Return [x, y] of the center of cell containing provided text 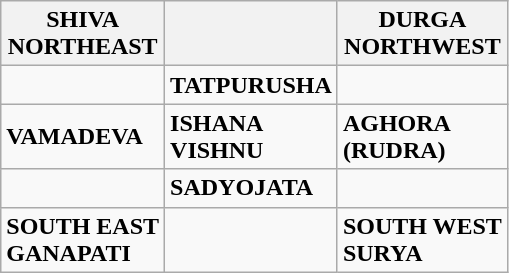
ISHANAVISHNU [252, 136]
DURGANORTHWEST [422, 34]
SOUTH EASTGANAPATI [83, 240]
AGHORA(RUDRA) [422, 136]
VAMADEVA [83, 136]
SHIVANORTHEAST [83, 34]
SOUTH WESTSURYA [422, 240]
TATPURUSHA [252, 85]
SADYOJATA [252, 188]
